Determine the (x, y) coordinate at the center of the cell enclosing the given text.  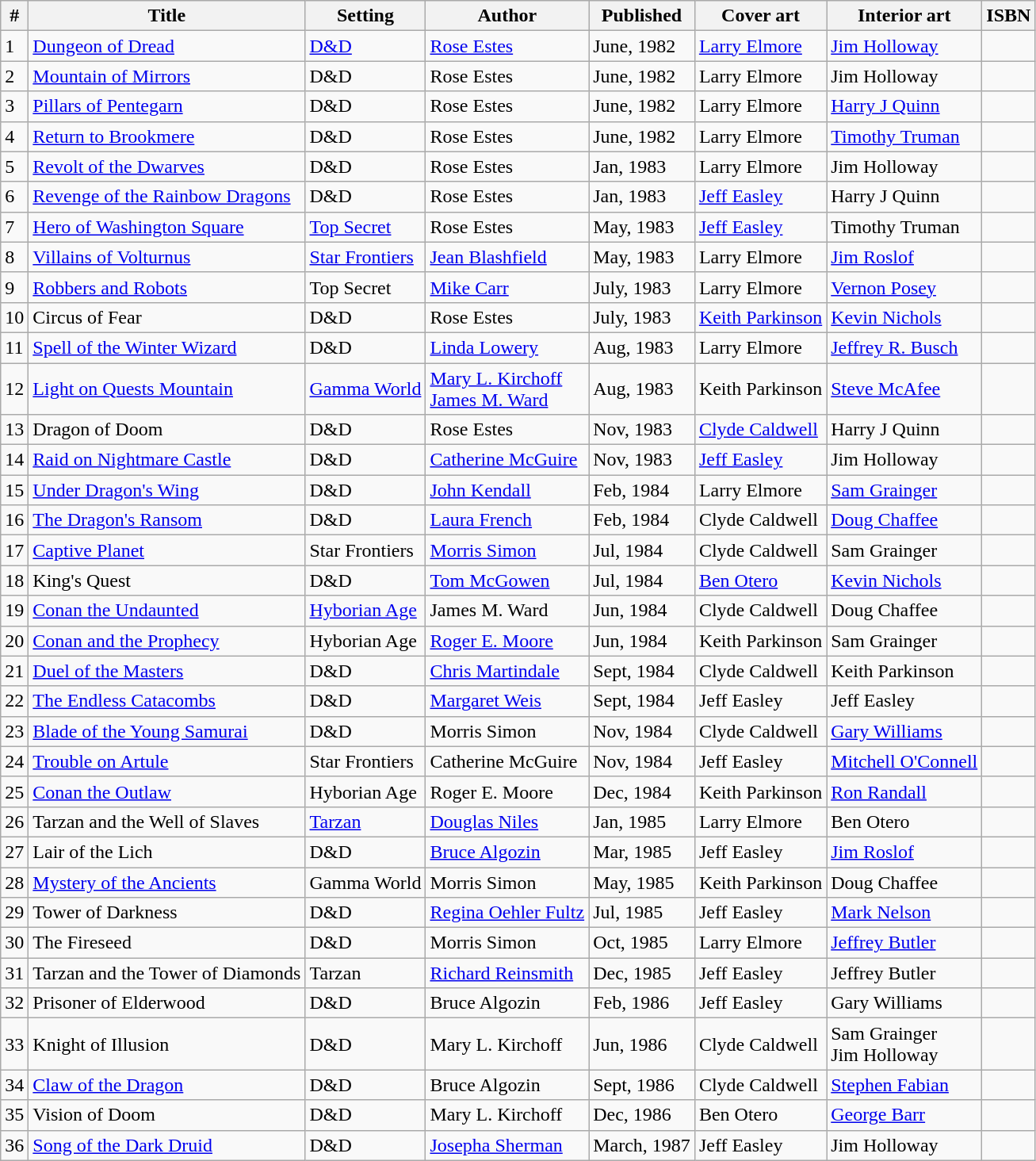
Jun, 1986 (642, 1044)
Ron Randall (904, 791)
Vernon Posey (904, 287)
ISBN (1008, 16)
15 (14, 490)
King's Quest (166, 580)
28 (14, 883)
Mark Nelson (904, 913)
George Barr (904, 1115)
Author (507, 16)
Douglas Niles (507, 822)
Sam GraingerJim Holloway (904, 1044)
Vision of Doom (166, 1115)
Raid on Nightmare Castle (166, 460)
Cover art (760, 16)
Dungeon of Dread (166, 46)
Robbers and Robots (166, 287)
Chris Martindale (507, 671)
22 (14, 701)
Jeffrey R. Busch (904, 347)
35 (14, 1115)
Jul, 1985 (642, 913)
16 (14, 520)
Claw of the Dragon (166, 1085)
Dec, 1984 (642, 791)
The Endless Catacombs (166, 701)
Blade of the Young Samurai (166, 731)
10 (14, 317)
The Fireseed (166, 943)
Conan the Outlaw (166, 791)
John Kendall (507, 490)
12 (14, 389)
31 (14, 973)
18 (14, 580)
14 (14, 460)
Interior art (904, 16)
33 (14, 1044)
Setting (365, 16)
Mar, 1985 (642, 852)
7 (14, 227)
Oct, 1985 (642, 943)
Villains of Volturnus (166, 257)
23 (14, 731)
Song of the Dark Druid (166, 1145)
Pillars of Pentegarn (166, 106)
Dragon of Doom (166, 430)
9 (14, 287)
19 (14, 611)
30 (14, 943)
21 (14, 671)
Margaret Weis (507, 701)
Stephen Fabian (904, 1085)
Tarzan and the Well of Slaves (166, 822)
# (14, 16)
26 (14, 822)
The Dragon's Ransom (166, 520)
Jean Blashfield (507, 257)
Mountain of Mirrors (166, 76)
Mary L. KirchoffJames M. Ward (507, 389)
Hero of Washington Square (166, 227)
13 (14, 430)
Tarzan and the Tower of Diamonds (166, 973)
Mike Carr (507, 287)
Revenge of the Rainbow Dragons (166, 197)
5 (14, 167)
Dec, 1986 (642, 1115)
25 (14, 791)
Dec, 1985 (642, 973)
17 (14, 550)
8 (14, 257)
Conan the Undaunted (166, 611)
Spell of the Winter Wizard (166, 347)
Feb, 1986 (642, 1003)
March, 1987 (642, 1145)
Light on Quests Mountain (166, 389)
29 (14, 913)
Knight of Illusion (166, 1044)
Tom McGowen (507, 580)
Circus of Fear (166, 317)
Mitchell O'Connell (904, 761)
Sept, 1986 (642, 1085)
Revolt of the Dwarves (166, 167)
May, 1985 (642, 883)
Return to Brookmere (166, 136)
Mystery of the Ancients (166, 883)
Linda Lowery (507, 347)
Richard Reinsmith (507, 973)
36 (14, 1145)
6 (14, 197)
Jan, 1985 (642, 822)
Steve McAfee (904, 389)
Josepha Sherman (507, 1145)
34 (14, 1085)
Title (166, 16)
2 (14, 76)
Laura French (507, 520)
4 (14, 136)
27 (14, 852)
Duel of the Masters (166, 671)
3 (14, 106)
Captive Planet (166, 550)
11 (14, 347)
James M. Ward (507, 611)
Under Dragon's Wing (166, 490)
Regina Oehler Fultz (507, 913)
Conan and the Prophecy (166, 641)
Tower of Darkness (166, 913)
Trouble on Artule (166, 761)
Lair of the Lich (166, 852)
Published (642, 16)
24 (14, 761)
20 (14, 641)
Prisoner of Elderwood (166, 1003)
32 (14, 1003)
1 (14, 46)
